Output the (X, Y) coordinate of the center of the cell containing the given text.  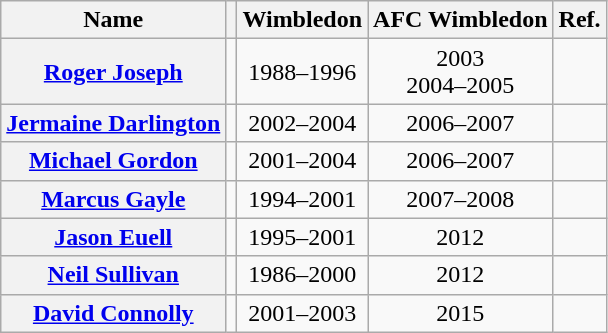
2001–2003 (302, 313)
1995–2001 (302, 237)
Roger Joseph (114, 72)
Wimbledon (302, 20)
2007–2008 (461, 199)
1986–2000 (302, 275)
2001–2004 (302, 161)
1988–1996 (302, 72)
AFC Wimbledon (461, 20)
2002–2004 (302, 123)
20032004–2005 (461, 72)
Jason Euell (114, 237)
Jermaine Darlington (114, 123)
1994–2001 (302, 199)
David Connolly (114, 313)
Neil Sullivan (114, 275)
Michael Gordon (114, 161)
Name (114, 20)
Ref. (580, 20)
Marcus Gayle (114, 199)
2015 (461, 313)
